Scan for the cell matching the given text and deliver its (X, Y) coordinate at center. 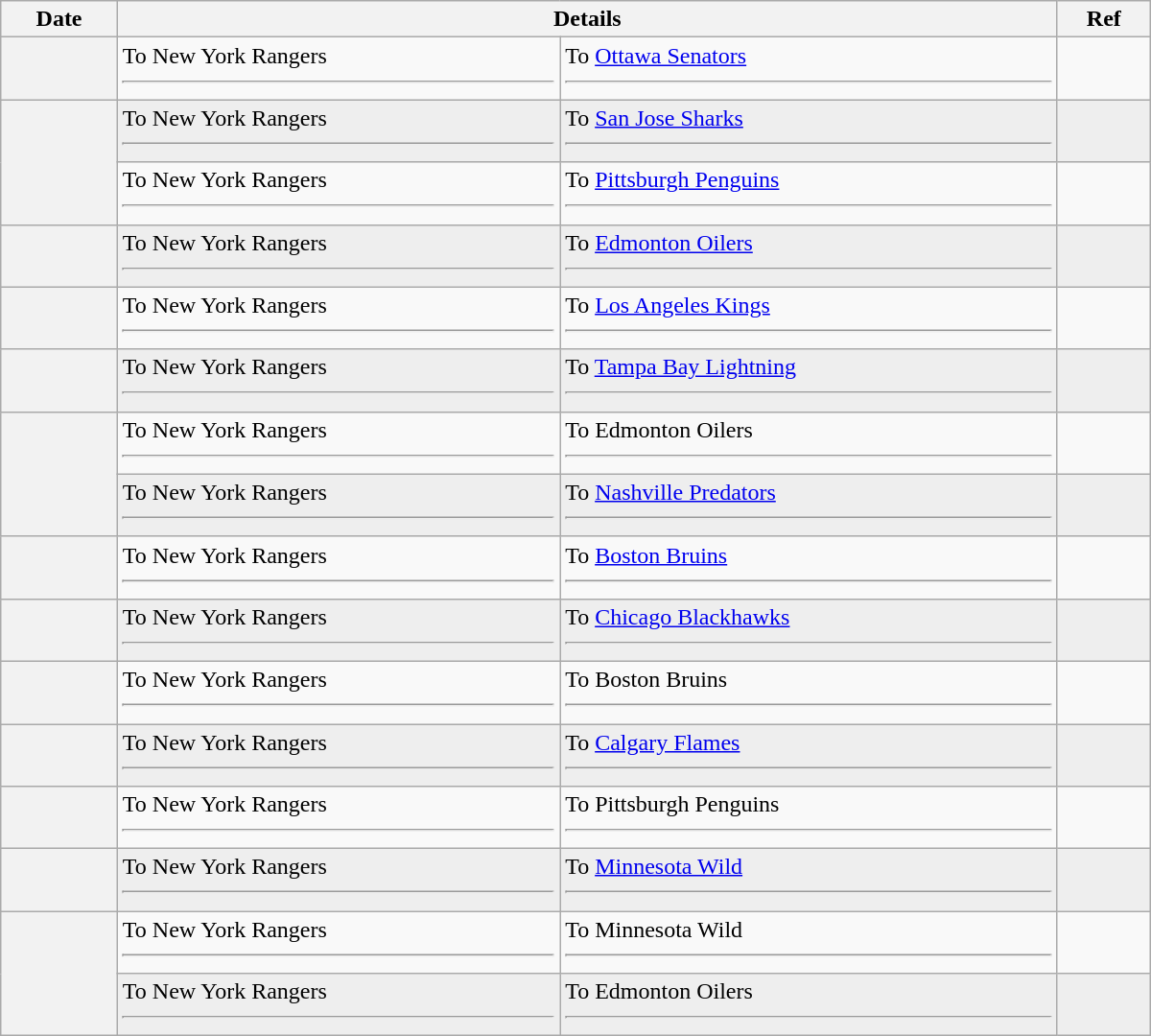
Details (587, 19)
To Tampa Bay Lightning (810, 380)
To Chicago Blackhawks (810, 629)
To San Jose Sharks (810, 130)
Ref (1103, 19)
Date (59, 19)
To Calgary Flames (810, 754)
To Ottawa Senators (810, 69)
To Los Angeles Kings (810, 318)
To Nashville Predators (810, 505)
